Detect which cell encompasses the target text, then output its [X, Y] center coordinate. 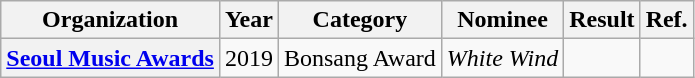
Result [602, 20]
Seoul Music Awards [110, 58]
Category [360, 20]
Year [248, 20]
2019 [248, 58]
Ref. [666, 20]
White Wind [502, 58]
Bonsang Award [360, 58]
Nominee [502, 20]
Organization [110, 20]
